Pinpoint the cell where the given text exists, returning its [x, y] midpoint coordinate. 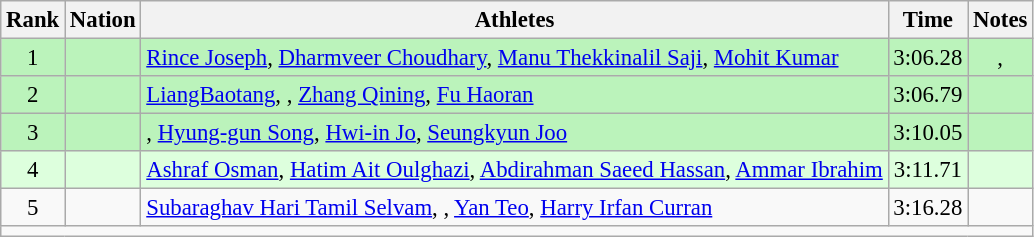
1 [33, 58]
Rince Joseph, Dharmveer Choudhary, Manu Thekkinalil Saji, Mohit Kumar [514, 58]
Nation [103, 20]
Rank [33, 20]
Athletes [514, 20]
, Hyung-gun Song, Hwi-in Jo, Seungkyun Joo [514, 133]
5 [33, 208]
, [1000, 58]
Subaraghav Hari Tamil Selvam, , Yan Teo, Harry Irfan Curran [514, 208]
3:06.28 [928, 58]
Ashraf Osman, Hatim Ait Oulghazi, Abdirahman Saeed Hassan, Ammar Ibrahim [514, 170]
3:10.05 [928, 133]
3:16.28 [928, 208]
LiangBaotang, , Zhang Qining, Fu Haoran [514, 95]
3:06.79 [928, 95]
2 [33, 95]
Time [928, 20]
4 [33, 170]
3:11.71 [928, 170]
Notes [1000, 20]
3 [33, 133]
